Search for the cell housing the specified text and yield its [X, Y] center coordinate. 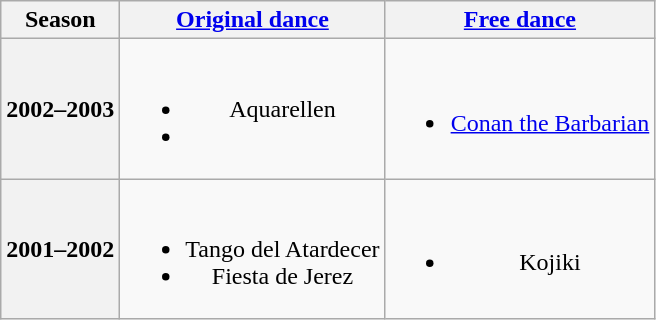
2002–2003 [60, 109]
Tango del Atardecer Fiesta de Jerez [252, 249]
Season [60, 20]
Aquarellen [252, 109]
Kojiki [520, 249]
Conan the Barbarian [520, 109]
2001–2002 [60, 249]
Free dance [520, 20]
Original dance [252, 20]
